Pinpoint the cell where the given text exists, returning its (x, y) midpoint coordinate. 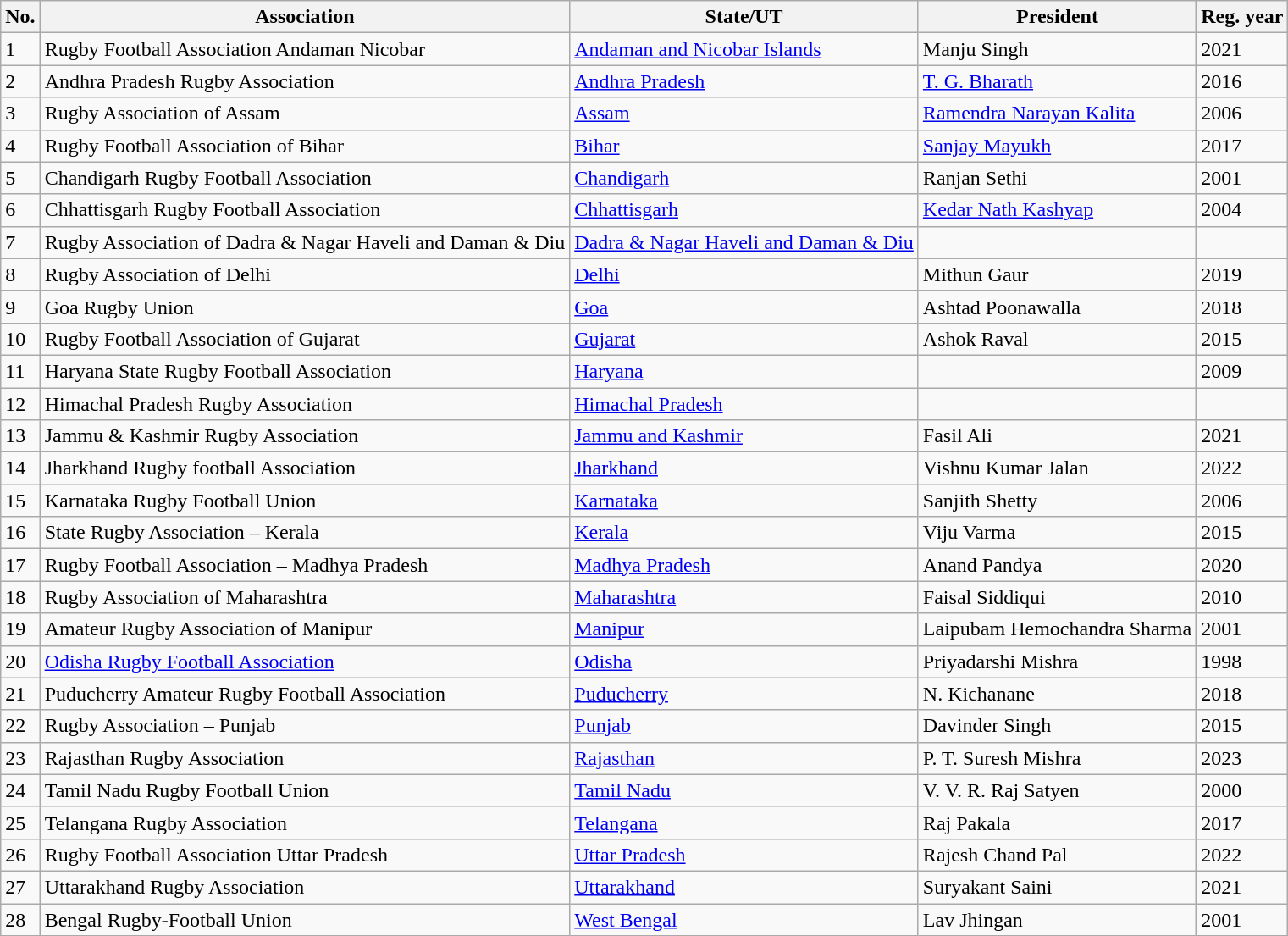
Telangana (744, 822)
Andaman and Nicobar Islands (744, 49)
Manipur (744, 629)
Lav Jhingan (1057, 919)
Andhra Pradesh (744, 81)
Association (305, 17)
15 (20, 501)
Reg. year (1242, 17)
Mithun Gaur (1057, 274)
25 (20, 822)
6 (20, 210)
11 (20, 371)
Maharashtra (744, 597)
West Bengal (744, 919)
5 (20, 178)
Rugby Football Association Andaman Nicobar (305, 49)
Vishnu Kumar Jalan (1057, 468)
Dadra & Nagar Haveli and Daman & Diu (744, 242)
Rugby Football Association Uttar Pradesh (305, 855)
1 (20, 49)
Punjab (744, 726)
Delhi (744, 274)
Priyadarshi Mishra (1057, 662)
2000 (1242, 790)
Madhya Pradesh (744, 565)
President (1057, 17)
Rugby Association of Maharashtra (305, 597)
Telangana Rugby Association (305, 822)
Uttarakhand Rugby Association (305, 887)
Chandigarh (744, 178)
Rajesh Chand Pal (1057, 855)
Bihar (744, 146)
N. Kichanane (1057, 694)
2009 (1242, 371)
3 (20, 114)
12 (20, 404)
Ashok Raval (1057, 339)
18 (20, 597)
Anand Pandya (1057, 565)
Ramendra Narayan Kalita (1057, 114)
Rugby Football Association of Gujarat (305, 339)
1998 (1242, 662)
7 (20, 242)
Himachal Pradesh (744, 404)
Goa (744, 307)
2020 (1242, 565)
Jharkhand Rugby football Association (305, 468)
Chandigarh Rugby Football Association (305, 178)
Uttarakhand (744, 887)
Rugby Association of Delhi (305, 274)
Rugby Association of Assam (305, 114)
Sanjith Shetty (1057, 501)
Amateur Rugby Association of Manipur (305, 629)
Uttar Pradesh (744, 855)
Rugby Football Association – Madhya Pradesh (305, 565)
Tamil Nadu (744, 790)
Davinder Singh (1057, 726)
Tamil Nadu Rugby Football Union (305, 790)
27 (20, 887)
Faisal Siddiqui (1057, 597)
Kerala (744, 533)
Bengal Rugby-Football Union (305, 919)
8 (20, 274)
Goa Rugby Union (305, 307)
Chhattisgarh (744, 210)
Kedar Nath Kashyap (1057, 210)
Jammu and Kashmir (744, 436)
Puducherry (744, 694)
Gujarat (744, 339)
16 (20, 533)
26 (20, 855)
Jammu & Kashmir Rugby Association (305, 436)
2004 (1242, 210)
21 (20, 694)
Rajasthan Rugby Association (305, 758)
T. G. Bharath (1057, 81)
Odisha (744, 662)
P. T. Suresh Mishra (1057, 758)
Rajasthan (744, 758)
Suryakant Saini (1057, 887)
Ashtad Poonawalla (1057, 307)
Assam (744, 114)
2 (20, 81)
2019 (1242, 274)
22 (20, 726)
V. V. R. Raj Satyen (1057, 790)
2023 (1242, 758)
24 (20, 790)
Laipubam Hemochandra Sharma (1057, 629)
14 (20, 468)
Odisha Rugby Football Association (305, 662)
Chhattisgarh Rugby Football Association (305, 210)
2016 (1242, 81)
Viju Varma (1057, 533)
9 (20, 307)
Fasil Ali (1057, 436)
No. (20, 17)
Haryana State Rugby Football Association (305, 371)
20 (20, 662)
State Rugby Association – Kerala (305, 533)
Andhra Pradesh Rugby Association (305, 81)
28 (20, 919)
Manju Singh (1057, 49)
Haryana (744, 371)
Karnataka Rugby Football Union (305, 501)
10 (20, 339)
Rugby Football Association of Bihar (305, 146)
Sanjay Mayukh (1057, 146)
Rugby Association – Punjab (305, 726)
19 (20, 629)
Karnataka (744, 501)
2010 (1242, 597)
Puducherry Amateur Rugby Football Association (305, 694)
State/UT (744, 17)
Raj Pakala (1057, 822)
17 (20, 565)
4 (20, 146)
Ranjan Sethi (1057, 178)
13 (20, 436)
Jharkhand (744, 468)
23 (20, 758)
Rugby Association of Dadra & Nagar Haveli and Daman & Diu (305, 242)
Himachal Pradesh Rugby Association (305, 404)
